For the text-containing cell, return its midpoint in [x, y] coordinate format. 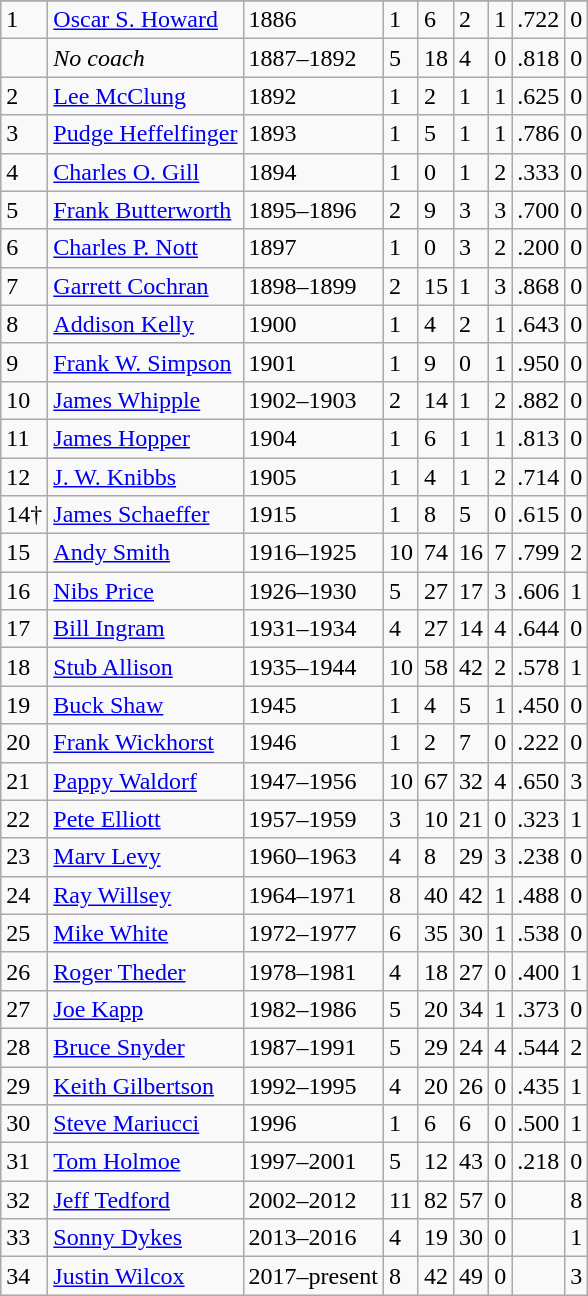
.606 [538, 591]
1897 [313, 248]
.950 [538, 362]
1916–1925 [313, 553]
1946 [313, 743]
1972–1977 [313, 933]
1894 [313, 172]
No coach [146, 58]
23 [24, 857]
Pete Elliott [146, 819]
1982–1986 [313, 1009]
.786 [538, 134]
Lee McClung [146, 96]
74 [436, 553]
1898–1899 [313, 286]
.818 [538, 58]
1904 [313, 438]
1931–1934 [313, 629]
.700 [538, 210]
.625 [538, 96]
14† [24, 515]
Jeff Tedford [146, 1200]
1957–1959 [313, 819]
Stub Allison [146, 667]
.218 [538, 1162]
.373 [538, 1009]
58 [436, 667]
1902–1903 [313, 400]
Frank Butterworth [146, 210]
1926–1930 [313, 591]
.722 [538, 20]
Sonny Dykes [146, 1238]
Joe Kapp [146, 1009]
1992–1995 [313, 1085]
Frank W. Simpson [146, 362]
Buck Shaw [146, 705]
.200 [538, 248]
James Whipple [146, 400]
.615 [538, 515]
40 [436, 895]
1935–1944 [313, 667]
1892 [313, 96]
Oscar S. Howard [146, 20]
.450 [538, 705]
Justin Wilcox [146, 1276]
2002–2012 [313, 1200]
Charles O. Gill [146, 172]
.644 [538, 629]
.544 [538, 1047]
.799 [538, 553]
22 [24, 819]
.714 [538, 477]
1978–1981 [313, 971]
Steve Mariucci [146, 1124]
2017–present [313, 1276]
.882 [538, 400]
Marv Levy [146, 857]
Addison Kelly [146, 324]
35 [436, 933]
Charles P. Nott [146, 248]
1945 [313, 705]
1987–1991 [313, 1047]
.500 [538, 1124]
1900 [313, 324]
.868 [538, 286]
Pappy Waldorf [146, 781]
Roger Theder [146, 971]
Tom Holmoe [146, 1162]
57 [472, 1200]
.238 [538, 857]
49 [472, 1276]
James Schaeffer [146, 515]
James Hopper [146, 438]
.578 [538, 667]
Bill Ingram [146, 629]
.435 [538, 1085]
Garrett Cochran [146, 286]
1905 [313, 477]
Nibs Price [146, 591]
.222 [538, 743]
.400 [538, 971]
.488 [538, 895]
.333 [538, 172]
Ray Willsey [146, 895]
Bruce Snyder [146, 1047]
.813 [538, 438]
1886 [313, 20]
1893 [313, 134]
Keith Gilbertson [146, 1085]
82 [436, 1200]
43 [472, 1162]
.323 [538, 819]
1996 [313, 1124]
.643 [538, 324]
25 [24, 933]
Frank Wickhorst [146, 743]
.650 [538, 781]
1915 [313, 515]
31 [24, 1162]
1947–1956 [313, 781]
67 [436, 781]
1901 [313, 362]
1895–1896 [313, 210]
.538 [538, 933]
1964–1971 [313, 895]
Andy Smith [146, 553]
Pudge Heffelfinger [146, 134]
1887–1892 [313, 58]
1960–1963 [313, 857]
1997–2001 [313, 1162]
33 [24, 1238]
2013–2016 [313, 1238]
28 [24, 1047]
J. W. Knibbs [146, 477]
Mike White [146, 933]
